Capture the cell that displays the provided text and extract its [X, Y] central coordinate. 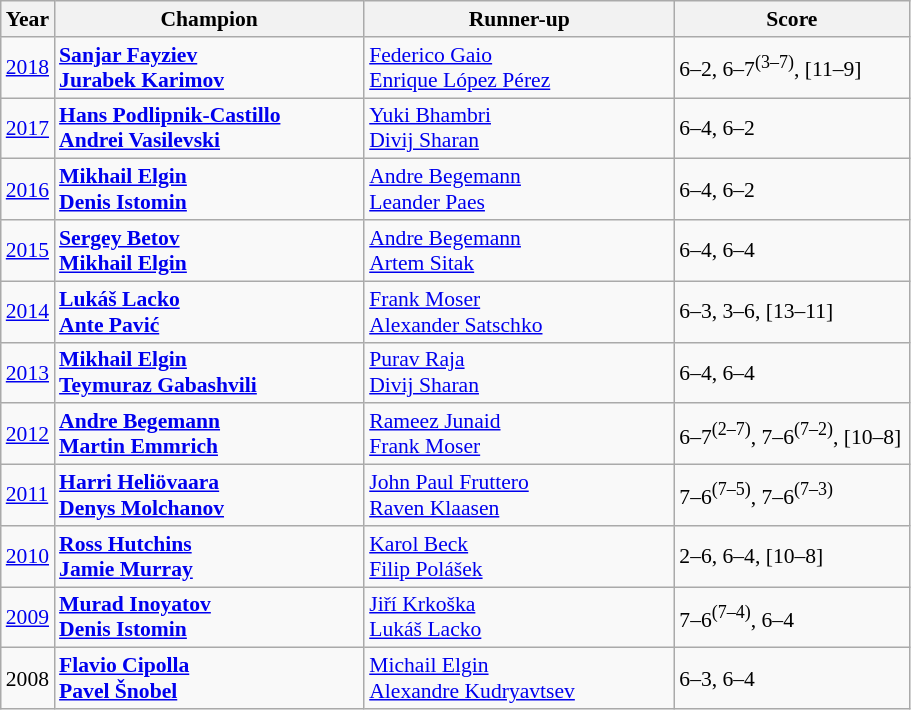
2017 [28, 128]
2009 [28, 618]
2–6, 6–4, [10–8] [792, 556]
Mikhail Elgin Denis Istomin [209, 190]
Purav Raja Divij Sharan [519, 372]
Andre Begemann Leander Paes [519, 190]
Champion [209, 19]
2008 [28, 678]
Year [28, 19]
Rameez Junaid Frank Moser [519, 434]
2011 [28, 496]
6–3, 6–4 [792, 678]
Yuki Bhambri Divij Sharan [519, 128]
Murad Inoyatov Denis Istomin [209, 618]
Score [792, 19]
Andre Begemann Artem Sitak [519, 250]
Sanjar Fayziev Jurabek Karimov [209, 68]
Karol Beck Filip Polášek [519, 556]
Federico Gaio Enrique López Pérez [519, 68]
6–7(2–7), 7–6(7–2), [10–8] [792, 434]
Runner-up [519, 19]
Hans Podlipnik-Castillo Andrei Vasilevski [209, 128]
Andre Begemann Martin Emmrich [209, 434]
Mikhail Elgin Teymuraz Gabashvili [209, 372]
Sergey Betov Mikhail Elgin [209, 250]
2012 [28, 434]
7–6(7–4), 6–4 [792, 618]
Flavio Cipolla Pavel Šnobel [209, 678]
6–2, 6–7(3–7), [11–9] [792, 68]
Harri Heliövaara Denys Molchanov [209, 496]
2018 [28, 68]
6–3, 3–6, [13–11] [792, 312]
2010 [28, 556]
7–6(7–5), 7–6(7–3) [792, 496]
2013 [28, 372]
Lukáš Lacko Ante Pavić [209, 312]
John Paul Fruttero Raven Klaasen [519, 496]
Jiří Krkoška Lukáš Lacko [519, 618]
2014 [28, 312]
2016 [28, 190]
Michail Elgin Alexandre Kudryavtsev [519, 678]
Frank Moser Alexander Satschko [519, 312]
2015 [28, 250]
Ross Hutchins Jamie Murray [209, 556]
